Determine the [X, Y] coordinate at the center of the cell enclosing the given text.  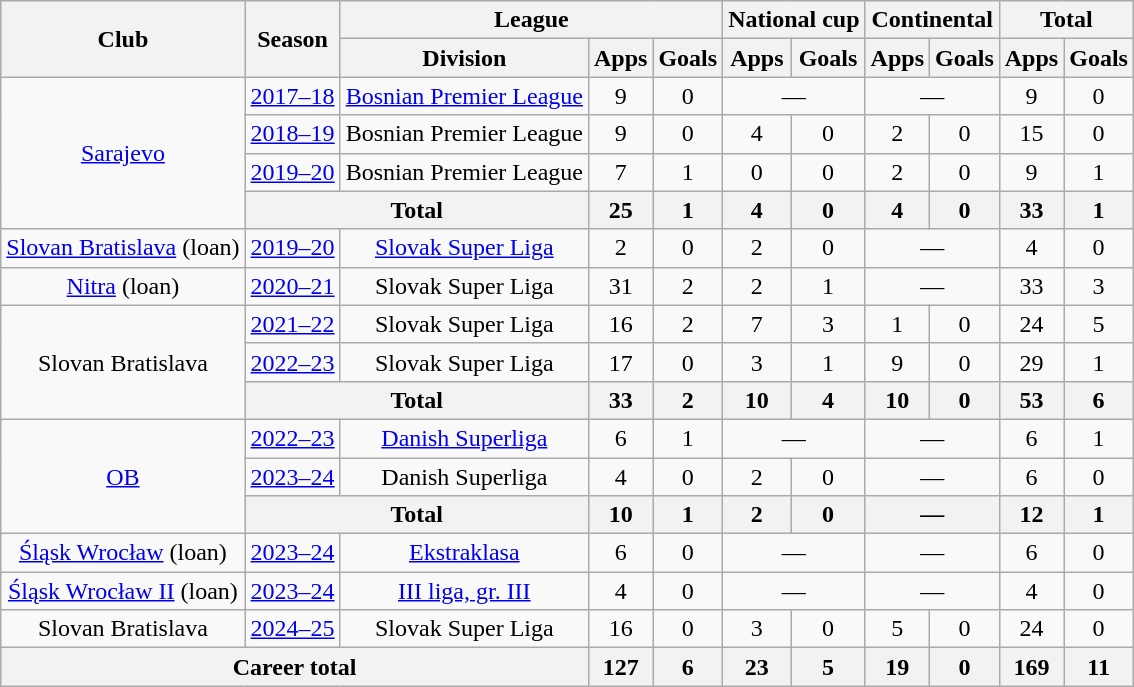
Ekstraklasa [464, 553]
Sarajevo [123, 153]
2024–25 [292, 629]
23 [757, 667]
Club [123, 39]
National cup [794, 20]
12 [1031, 515]
Career total [295, 667]
Season [292, 39]
31 [620, 286]
III liga, gr. III [464, 591]
OB [123, 476]
Nitra (loan) [123, 286]
169 [1031, 667]
2021–22 [292, 324]
2018–19 [292, 134]
Division [464, 58]
127 [620, 667]
11 [1099, 667]
53 [1031, 400]
2020–21 [292, 286]
15 [1031, 134]
League [531, 20]
Continental [932, 20]
2017–18 [292, 96]
17 [620, 362]
Slovan Bratislava (loan) [123, 248]
Śląsk Wrocław II (loan) [123, 591]
19 [897, 667]
25 [620, 210]
Śląsk Wrocław (loan) [123, 553]
29 [1031, 362]
